Search for the cell housing the specified text and yield its [X, Y] center coordinate. 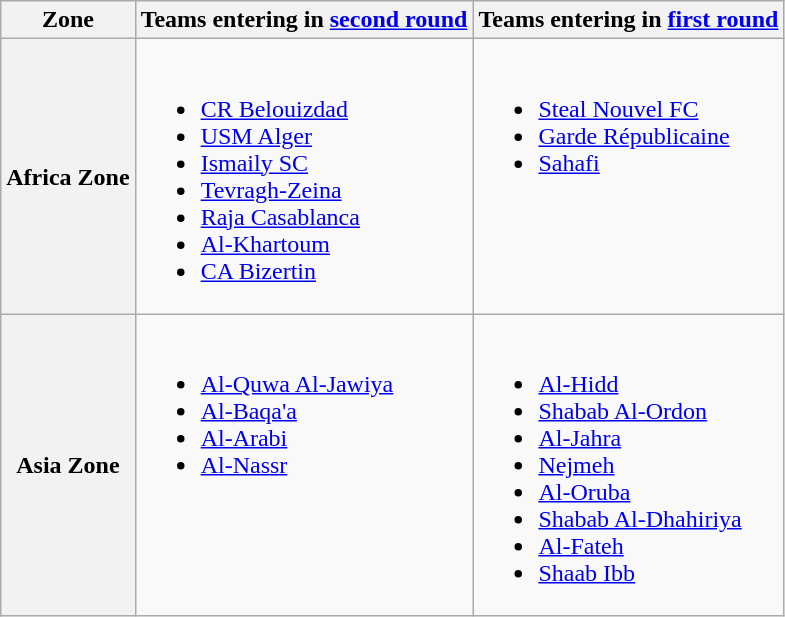
Africa Zone [68, 176]
CR Belouizdad USM Alger Ismaily SC Tevragh-Zeina Raja Casablanca Al-Khartoum CA Bizertin [304, 176]
Asia Zone [68, 465]
Al-Hidd Shabab Al-Ordon Al-Jahra Nejmeh Al-Oruba Shabab Al-Dhahiriya Al-Fateh Shaab Ibb [628, 465]
Zone [68, 20]
Al-Quwa Al-Jawiya Al-Baqa'a Al-Arabi Al-Nassr [304, 465]
Teams entering in first round [628, 20]
Teams entering in second round [304, 20]
Steal Nouvel FC Garde Républicaine Sahafi [628, 176]
